Determine the (x, y) coordinate at the center of the cell enclosing the given text.  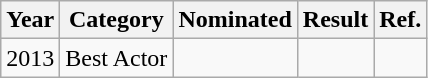
Result (335, 20)
Best Actor (116, 58)
Nominated (235, 20)
Year (30, 20)
2013 (30, 58)
Ref. (400, 20)
Category (116, 20)
